Scan for the cell matching the given text and deliver its (X, Y) coordinate at center. 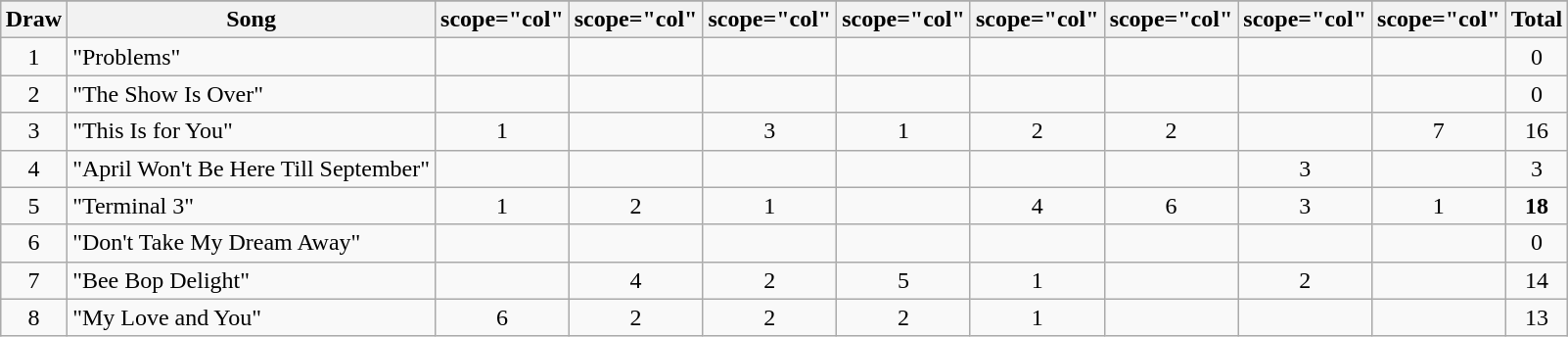
"My Love and You" (252, 317)
"Problems" (252, 57)
"This Is for You" (252, 131)
"Terminal 3" (252, 206)
"April Won't Be Here Till September" (252, 168)
14 (1537, 280)
13 (1537, 317)
Draw (33, 20)
18 (1537, 206)
8 (33, 317)
16 (1537, 131)
Total (1537, 20)
Song (252, 20)
"Don't Take My Dream Away" (252, 243)
"Bee Bop Delight" (252, 280)
"The Show Is Over" (252, 94)
